Output the (X, Y) coordinate of the center of the cell containing the given text.  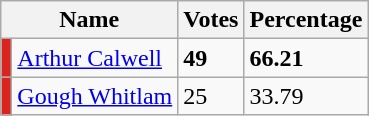
Gough Whitlam (95, 96)
Arthur Calwell (95, 58)
Votes (211, 20)
25 (211, 96)
49 (211, 58)
66.21 (306, 58)
Name (90, 20)
Percentage (306, 20)
33.79 (306, 96)
